Return [X, Y] of the center of cell containing provided text 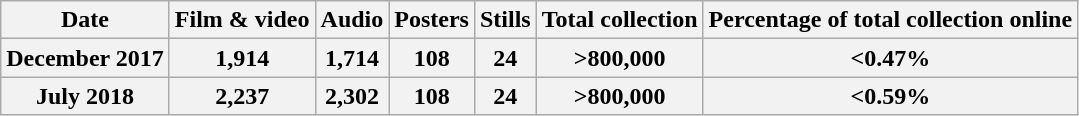
Stills [505, 20]
December 2017 [86, 58]
Date [86, 20]
2,302 [352, 96]
1,914 [242, 58]
Total collection [620, 20]
July 2018 [86, 96]
<0.59% [890, 96]
<0.47% [890, 58]
Audio [352, 20]
Percentage of total collection online [890, 20]
1,714 [352, 58]
2,237 [242, 96]
Posters [432, 20]
Film & video [242, 20]
